Identify which cell holds the provided text, then report its (x, y) central coordinate. 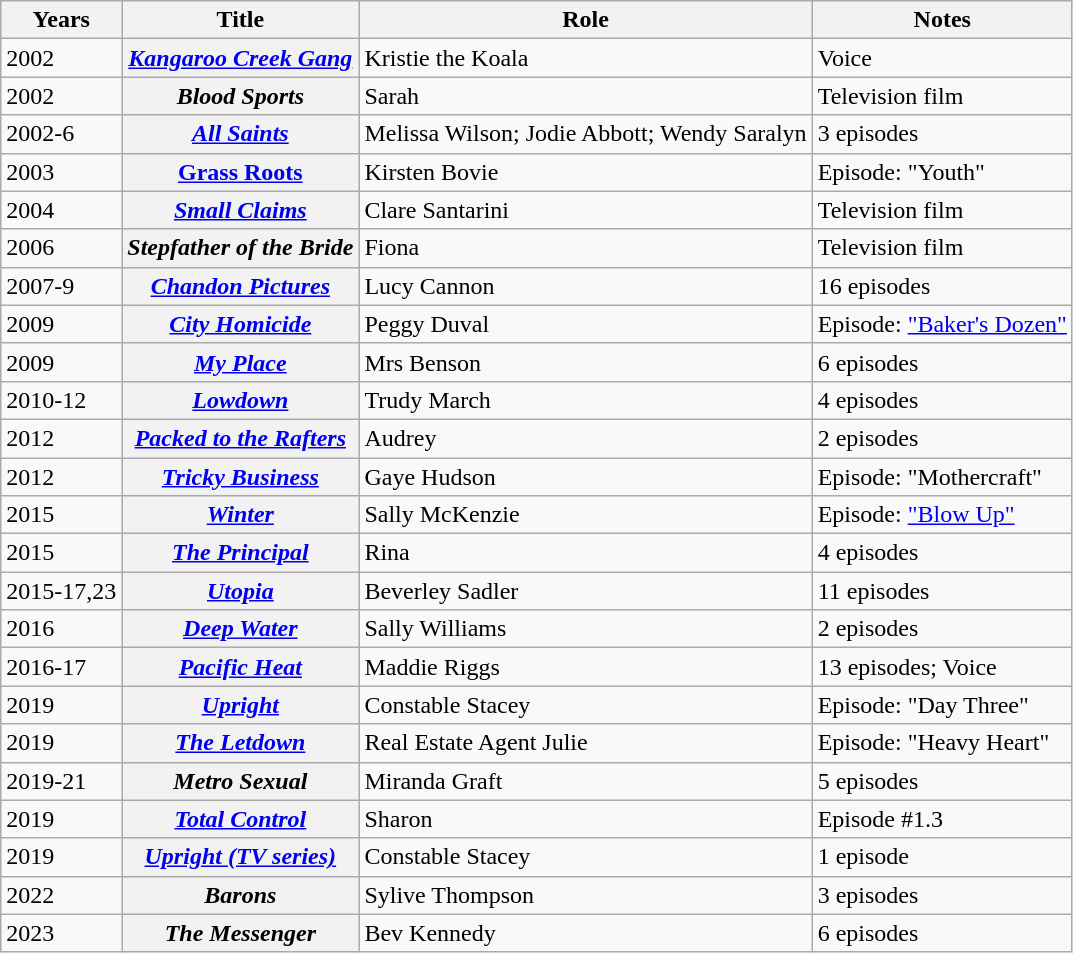
Upright (240, 705)
11 episodes (942, 591)
2010-12 (62, 400)
Trudy March (586, 400)
Episode: "Baker's Dozen" (942, 324)
Sally Williams (586, 629)
Melissa Wilson; Jodie Abbott; Wendy Saralyn (586, 134)
The Letdown (240, 743)
2019-21 (62, 781)
2007-9 (62, 286)
Deep Water (240, 629)
Episode: "Heavy Heart" (942, 743)
Pacific Heat (240, 667)
Peggy Duval (586, 324)
5 episodes (942, 781)
Audrey (586, 438)
2022 (62, 895)
Metro Sexual (240, 781)
Upright (TV series) (240, 857)
Voice (942, 58)
Lucy Cannon (586, 286)
Sharon (586, 819)
Role (586, 20)
Winter (240, 515)
13 episodes; Voice (942, 667)
2004 (62, 210)
Grass Roots (240, 172)
All Saints (240, 134)
1 episode (942, 857)
City Homicide (240, 324)
Episode: "Youth" (942, 172)
Real Estate Agent Julie (586, 743)
Blood Sports (240, 96)
2016-17 (62, 667)
Miranda Graft (586, 781)
The Messenger (240, 933)
Kristie the Koala (586, 58)
Maddie Riggs (586, 667)
Clare Santarini (586, 210)
The Principal (240, 553)
Utopia (240, 591)
Episode: "Blow Up" (942, 515)
Kirsten Bovie (586, 172)
My Place (240, 362)
Chandon Pictures (240, 286)
Episode: "Mothercraft" (942, 477)
2023 (62, 933)
Kangaroo Creek Gang (240, 58)
Sally McKenzie (586, 515)
Beverley Sadler (586, 591)
Packed to the Rafters (240, 438)
Rina (586, 553)
2016 (62, 629)
Mrs Benson (586, 362)
Episode: "Day Three" (942, 705)
Notes (942, 20)
2006 (62, 248)
Total Control (240, 819)
2015-17,23 (62, 591)
Bev Kennedy (586, 933)
Sarah (586, 96)
Barons (240, 895)
Lowdown (240, 400)
Sylive Thompson (586, 895)
Title (240, 20)
Stepfather of the Bride (240, 248)
Episode #1.3 (942, 819)
2002-6 (62, 134)
Years (62, 20)
Fiona (586, 248)
16 episodes (942, 286)
Gaye Hudson (586, 477)
Tricky Business (240, 477)
Small Claims (240, 210)
2003 (62, 172)
